Capture the cell that displays the provided text and extract its [x, y] central coordinate. 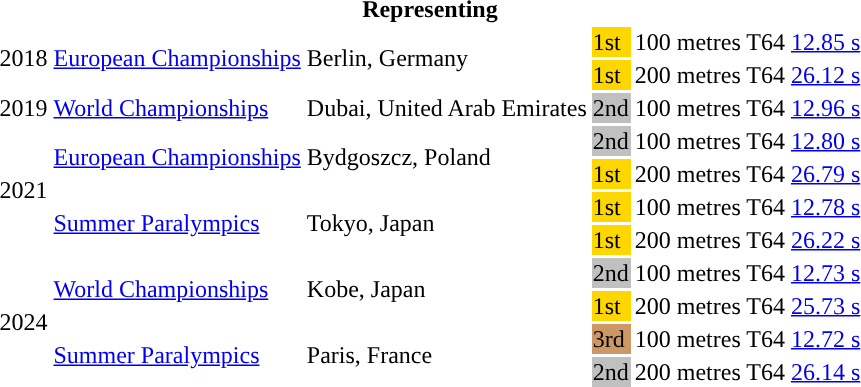
Bydgoszcz, Poland [446, 158]
3rd [610, 339]
26.22 s [825, 240]
25.73 s [825, 306]
12.96 s [825, 108]
26.12 s [825, 75]
26.14 s [825, 372]
12.85 s [825, 42]
Paris, France [446, 356]
Tokyo, Japan [446, 224]
Kobe, Japan [446, 290]
12.72 s [825, 339]
12.80 s [825, 141]
Dubai, United Arab Emirates [446, 108]
12.78 s [825, 207]
Berlin, Germany [446, 58]
26.79 s [825, 174]
12.73 s [825, 273]
